Find where the given text appears and provide that cell's center as (x, y) coordinate. 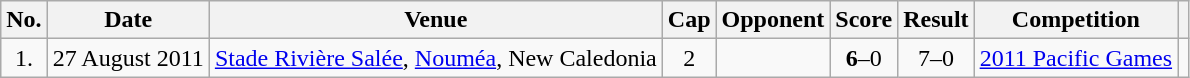
6–0 (864, 58)
Result (936, 20)
Competition (1076, 20)
2011 Pacific Games (1076, 58)
2 (689, 58)
Opponent (773, 20)
Date (128, 20)
7–0 (936, 58)
Score (864, 20)
1. (24, 58)
Cap (689, 20)
No. (24, 20)
Stade Rivière Salée, Nouméa, New Caledonia (436, 58)
27 August 2011 (128, 58)
Venue (436, 20)
